Search for the cell housing the specified text and yield its (X, Y) center coordinate. 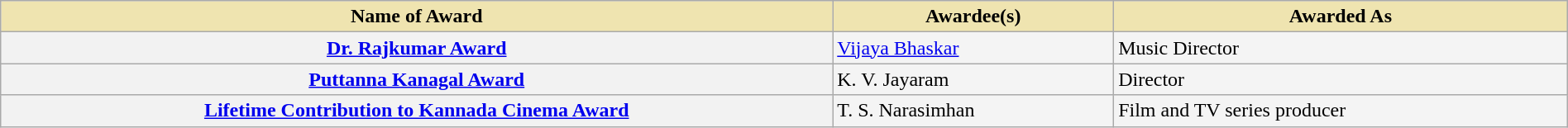
K. V. Jayaram (973, 79)
Awardee(s) (973, 17)
Dr. Rajkumar Award (417, 48)
Film and TV series producer (1341, 111)
Music Director (1341, 48)
T. S. Narasimhan (973, 111)
Name of Award (417, 17)
Vijaya Bhaskar (973, 48)
Awarded As (1341, 17)
Lifetime Contribution to Kannada Cinema Award (417, 111)
Puttanna Kanagal Award (417, 79)
Director (1341, 79)
